Determine the [X, Y] coordinate at the center of the cell enclosing the given text.  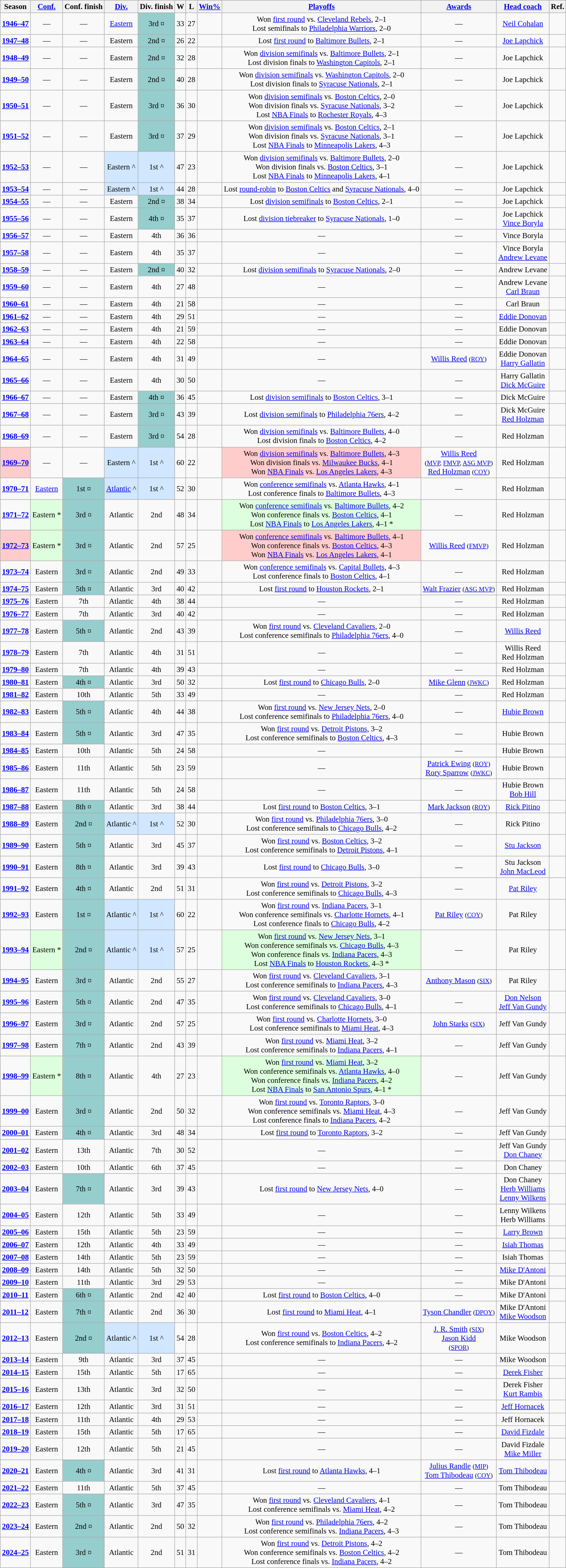
Joe LapchickVince Boryla [523, 218]
Lost first round to New Jersey Nets, 4–0 [322, 1189]
1975–76 [15, 601]
41 [180, 1471]
Patrick Ewing (ROY)Rory Sparrow (JWKC) [458, 768]
Derek FisherKurt Rambis [523, 1390]
1996–97 [15, 1024]
6th [156, 1167]
1992–93 [15, 915]
Won first round vs. Philadelphia 76ers, 3–0Lost conference semifinals to Chicago Bulls, 4–2 [322, 824]
Won first round vs. Indiana Pacers, 3–1Won conference semifinals vs. Charlotte Hornets, 4–1Lost conference finals to Chicago Bulls, 4–2 [322, 915]
Won first round vs. Boston Celtics, 4–2Lost conference semifinals to Indiana Pacers, 4–2 [322, 1338]
Won division semifinals vs. Baltimore Bullets, 4–3Won division finals vs. Milwaukee Bucks, 4–1Won NBA Finals vs. Los Angeles Lakers, 4–3 [322, 462]
Willis Reed [523, 631]
2013–14 [15, 1360]
Lost first round to Baltimore Bullets, 2–1 [322, 41]
Walt Frazier (ASG MVP) [458, 589]
Won first round vs. Detroit Pistons, 3–2Lost conference semifinals to Boston Celtics, 4–3 [322, 733]
1952–53 [15, 167]
Head coach [523, 7]
Div. finish [156, 7]
Lost division tiebreaker to Syracuse Nationals, 1–0 [322, 218]
John Starks (SIX) [458, 1024]
1999–00 [15, 1111]
Won first round vs. Cleveland Cavaliers, 2–0Lost conference semifinals to Philadelphia 76ers, 4–0 [322, 631]
1960–61 [15, 304]
2012–13 [15, 1338]
Anthony Mason (SIX) [458, 980]
1974–75 [15, 589]
2010–11 [15, 1295]
1946–47 [15, 24]
2015–16 [15, 1390]
Won first round vs. Toronto Raptors, 3–0Won conference semifinals vs. Miami Heat, 4–3Lost conference finals to Indiana Pacers, 4–2 [322, 1111]
2023–24 [15, 1526]
1950–51 [15, 106]
Mike Glenn (JWKC) [458, 682]
1947–48 [15, 41]
Larry Brown [523, 1232]
Won first round vs. Cleveland Cavaliers, 4–1Lost conference semifinals vs. Miami Heat, 4–2 [322, 1505]
Won division semifinals vs. Baltimore Bullets, 4–0Lost division finals to Boston Celtics, 4–2 [322, 437]
Don Chaney [523, 1167]
1995–96 [15, 1002]
1949–50 [15, 80]
L [192, 7]
Stu JacksonJohn MacLeod [523, 867]
1967–68 [15, 415]
2001–02 [15, 1150]
Mark Jackson (ROY) [458, 807]
1962–63 [15, 329]
Ref. [558, 7]
1978–79 [15, 653]
Tyson Chandler (DPOY) [458, 1312]
1964–65 [15, 359]
Won first round vs. Detroit Pistons, 4–2Won conference semifinals vs. Boston Celtics, 4–2Lost conference finals vs. Indiana Pacers, 4–2 [322, 1553]
2020–21 [15, 1471]
2003–04 [15, 1189]
2018–19 [15, 1432]
1989–90 [15, 845]
2008–09 [15, 1270]
2022–23 [15, 1505]
1986–87 [15, 790]
1976–77 [15, 614]
David FizdaleMike Miller [523, 1449]
Don NelsonJeff Van Gundy [523, 1002]
Won conference semifinals vs. Capital Bullets, 4–3Lost conference finals to Boston Celtics, 4–1 [322, 572]
Stu Jackson [523, 845]
Playoffs [322, 7]
1973–74 [15, 572]
J. R. Smith (SIX)Jason Kidd(SPOR) [458, 1338]
Won first round vs. Cleveland Cavaliers, 3–1Lost conference semifinals to Indiana Pacers, 4–3 [322, 980]
2016–17 [15, 1407]
Willis Reed (FMVP) [458, 545]
Andrew LevaneCarl Braun [523, 287]
Dick McGuire [523, 397]
Lost division semifinals to Philadelphia 76ers, 4–2 [322, 415]
Lost division semifinals to Syracuse Nationals, 2–0 [322, 270]
Neil Cohalan [523, 24]
Hubie BrownBob Hill [523, 790]
Lost first round to Boston Celtics, 3–1 [322, 807]
Won division semifinals vs. Boston Celtics, 2–0Won division finals vs. Syracuse Nationals, 3–2Lost NBA Finals to Rochester Royals, 4–3 [322, 106]
Won first round vs. Cleveland Cavaliers, 3–0Lost conference semifinals to Chicago Bulls, 4–1 [322, 1002]
Vince BorylaAndrew Levane [523, 252]
1966–67 [15, 397]
2017–18 [15, 1419]
David Fizdale [523, 1432]
2011–12 [15, 1312]
2005–06 [15, 1232]
Derek Fisher [523, 1372]
1953–54 [15, 189]
Won first round vs. New Jersey Nets, 2–0Lost conference semifinals to Philadelphia 76ers, 4–0 [322, 712]
Lost first round to Miami Heat, 4–1 [322, 1312]
Conf. finish [84, 7]
Lost division semifinals to Boston Celtics, 3–1 [322, 397]
1993–94 [15, 950]
Willis ReedRed Holzman [523, 653]
1965–66 [15, 380]
Season [15, 7]
Lenny WilkensHerb Williams [523, 1215]
Willis Reed (ROY) [458, 359]
Eddie DonovanHarry Gallatin [523, 359]
Won conference semifinals vs. Baltimore Bullets, 4–1Won conference finals vs. Boston Celtics, 4–3Won NBA Finals vs. Los Angeles Lakers, 4–1 [322, 545]
Mike D'AntoniMike Woodson [523, 1312]
1968–69 [15, 437]
1979–80 [15, 670]
Willis Reed(MVP, FMVP, ASG MVP)Red Holzman (COY) [458, 462]
Conf. [47, 7]
1972–73 [15, 545]
Dick McGuireRed Holzman [523, 415]
1954–55 [15, 201]
1963–64 [15, 342]
Lost division semifinals to Boston Celtics, 2–1 [322, 201]
Div. [121, 7]
1987–88 [15, 807]
1956–57 [15, 235]
1984–85 [15, 751]
2000–01 [15, 1133]
Lost first round to Chicago Bulls, 3–0 [322, 867]
Won conference semifinals vs. Baltimore Bullets, 4–2Won conference finals vs. Boston Celtics, 4–1Lost NBA Finals to Los Angeles Lakers, 4–1 * [322, 515]
1981–82 [15, 695]
1994–95 [15, 980]
Awards [458, 7]
Won division semifinals vs. Baltimore Bullets, 2–1Lost division finals to Washington Capitols, 2–1 [322, 58]
2024–25 [15, 1553]
1958–59 [15, 270]
Won first round vs. Cleveland Rebels, 2–1Lost semifinals to Philadelphia Warriors, 2–0 [322, 24]
1991–92 [15, 889]
Jeff Van GundyDon Chaney [523, 1150]
1959–60 [15, 287]
2007–08 [15, 1257]
2021–22 [15, 1488]
1988–89 [15, 824]
Win% [210, 7]
W [180, 7]
2006–07 [15, 1245]
2019–20 [15, 1449]
1990–91 [15, 867]
2009–10 [15, 1282]
1998–99 [15, 1076]
Won first round vs. Detroit Pistons, 3–2Lost conference semifinals to Chicago Bulls, 4–3 [322, 889]
Harry GallatinDick McGuire [523, 380]
1970–71 [15, 489]
Lost first round to Toronto Raptors, 3–2 [322, 1133]
1980–81 [15, 682]
Lost first round to Boston Celtics, 4–0 [322, 1295]
1985–86 [15, 768]
Won division semifinals vs. Baltimore Bullets, 2–0Won division finals vs. Boston Celtics, 3–1Lost NBA Finals to Minneapolis Lakers, 4–1 [322, 167]
55 [180, 980]
Won first round vs. Miami Heat, 3–2Lost conference semifinals to Indiana Pacers, 4–1 [322, 1045]
Lost round-robin to Boston Celtics and Syracuse Nationals, 4–0 [322, 189]
Won first round vs. Philadelphia 76ers, 4–2Lost conference semifinals vs. Indiana Pacers, 4–3 [322, 1526]
1977–78 [15, 631]
Won first round vs. Boston Celtics, 3–2Lost conference semifinals to Detroit Pistons, 4–1 [322, 845]
Lost first round to Houston Rockets, 2–1 [322, 589]
1982–83 [15, 712]
Andrew Levane [523, 270]
1957–58 [15, 252]
Won division semifinals vs. Washington Capitols, 2–0Lost division finals to Syracuse Nationals, 2–1 [322, 80]
Lost first round to Atlanta Hawks, 4–1 [322, 1471]
2014–15 [15, 1372]
1997–98 [15, 1045]
1969–70 [15, 462]
2004–05 [15, 1215]
26 [180, 41]
Lost first round to Chicago Bulls, 2–0 [322, 682]
Won division semifinals vs. Boston Celtics, 2–1Won division finals vs. Syracuse Nationals, 3–1Lost NBA Finals to Minneapolis Lakers, 4–3 [322, 137]
Julius Randle (MIP)Tom Thibodeau (COY) [458, 1471]
2002–03 [15, 1167]
1971–72 [15, 515]
Won conference semifinals vs. Atlanta Hawks, 4–1Lost conference finals to Baltimore Bullets, 4–3 [322, 489]
9th [84, 1360]
Pat Riley (COY) [458, 915]
Don ChaneyHerb WilliamsLenny Wilkens [523, 1189]
Won first round vs. Charlotte Hornets, 3–0Lost conference semifinals to Miami Heat, 4–3 [322, 1024]
1955–56 [15, 218]
1948–49 [15, 58]
1951–52 [15, 137]
1961–62 [15, 316]
Vince Boryla [523, 235]
1983–84 [15, 733]
Carl Braun [523, 304]
6th ¤ [84, 1295]
